Detect which cell encompasses the target text, then output its (X, Y) center coordinate. 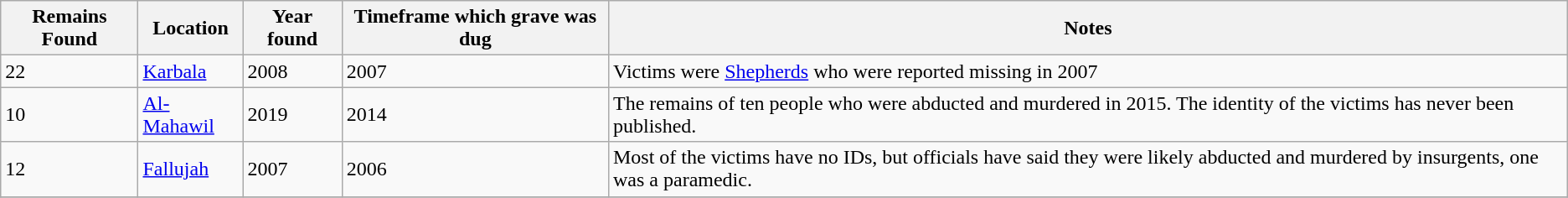
2014 (475, 114)
12 (70, 169)
Fallujah (191, 169)
Remains Found (70, 29)
2006 (475, 169)
10 (70, 114)
2008 (292, 71)
Year found (292, 29)
Timeframe which grave was dug (475, 29)
Most of the victims have no IDs, but officials have said they were likely abducted and murdered by insurgents, one was a paramedic. (1087, 169)
The remains of ten people who were abducted and murdered in 2015. The identity of the victims has never been published. (1087, 114)
2019 (292, 114)
Al-Mahawil (191, 114)
Location (191, 29)
22 (70, 71)
Victims were Shepherds who were reported missing in 2007 (1087, 71)
Karbala (191, 71)
Notes (1087, 29)
